Capture the cell that displays the provided text and extract its [x, y] central coordinate. 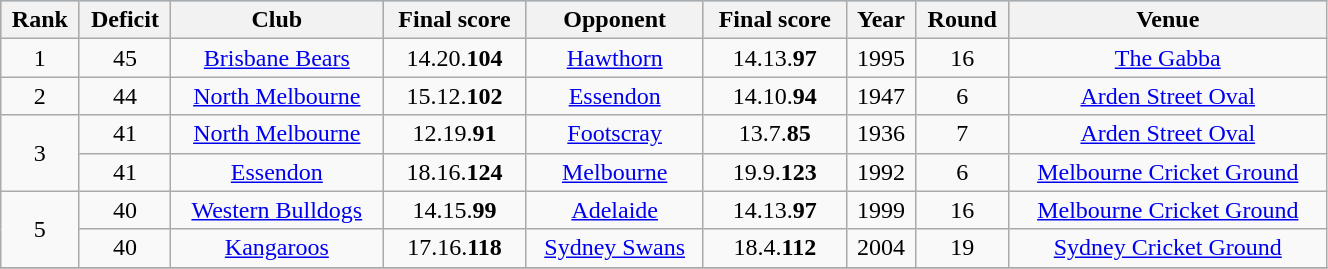
Sydney Cricket Ground [1168, 248]
13.7.85 [775, 134]
14.10.94 [775, 96]
44 [125, 96]
1 [40, 58]
14.20.104 [455, 58]
Brisbane Bears [277, 58]
Year [882, 20]
18.4.112 [775, 248]
Round [962, 20]
Adelaide [614, 210]
Club [277, 20]
3 [40, 153]
Venue [1168, 20]
15.12.102 [455, 96]
7 [962, 134]
Rank [40, 20]
Western Bulldogs [277, 210]
5 [40, 229]
Deficit [125, 20]
45 [125, 58]
19 [962, 248]
1992 [882, 172]
Hawthorn [614, 58]
18.16.124 [455, 172]
Melbourne [614, 172]
2 [40, 96]
17.16.118 [455, 248]
14.15.99 [455, 210]
1995 [882, 58]
Opponent [614, 20]
The Gabba [1168, 58]
1999 [882, 210]
Footscray [614, 134]
1947 [882, 96]
1936 [882, 134]
2004 [882, 248]
12.19.91 [455, 134]
19.9.123 [775, 172]
Kangaroos [277, 248]
Sydney Swans [614, 248]
